Find where the given text appears and provide that cell's center as [x, y] coordinate. 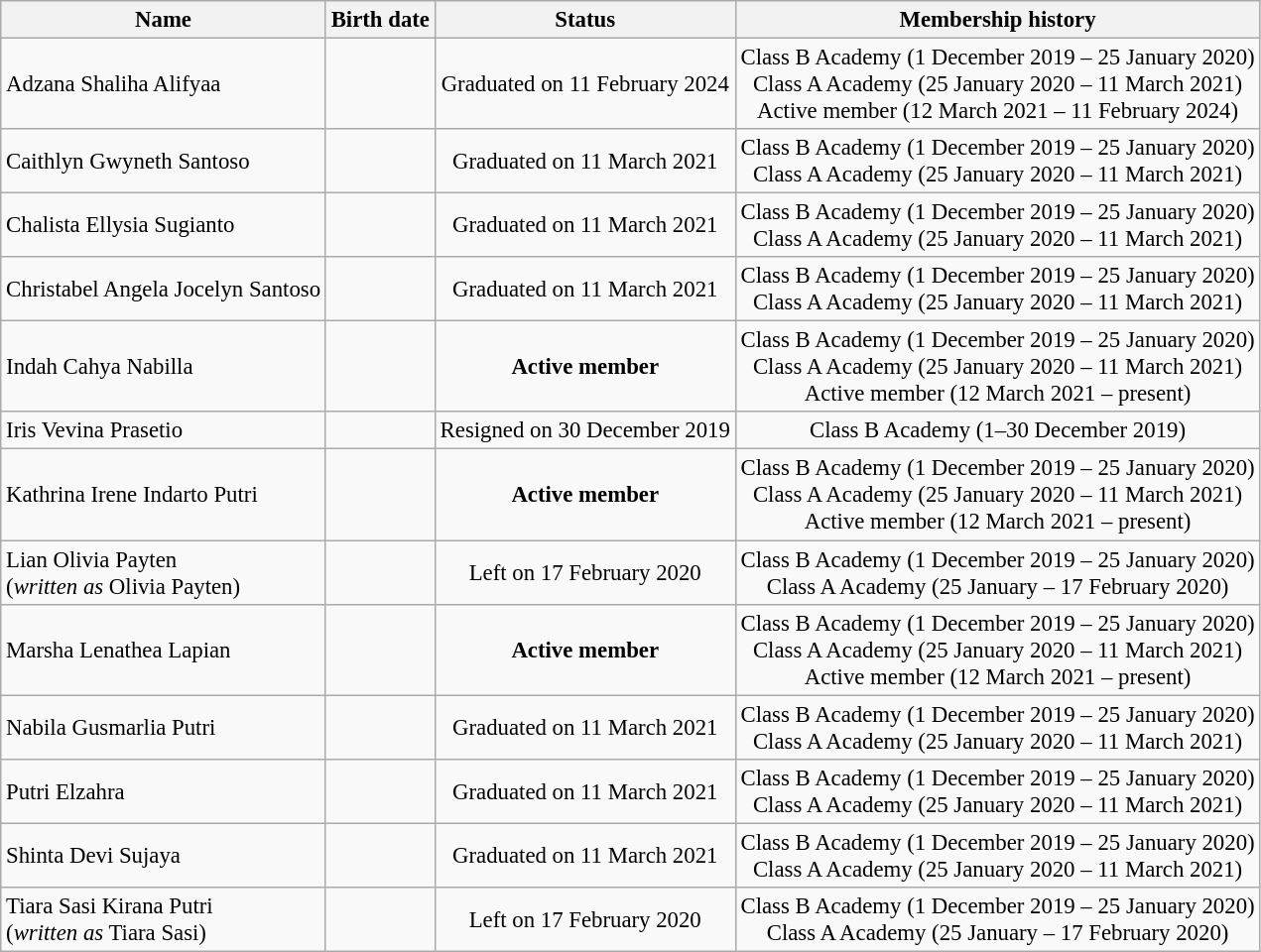
Name [164, 20]
Shinta Devi Sujaya [164, 855]
Marsha Lenathea Lapian [164, 650]
Status [585, 20]
Christabel Angela Jocelyn Santoso [164, 290]
Putri Elzahra [164, 791]
Indah Cahya Nabilla [164, 367]
Tiara Sasi Kirana Putri(written as Tiara Sasi) [164, 920]
Lian Olivia Payten(written as Olivia Payten) [164, 573]
Graduated on 11 February 2024 [585, 84]
Birth date [380, 20]
Iris Vevina Prasetio [164, 431]
Adzana Shaliha Alifyaa [164, 84]
Class B Academy (1–30 December 2019) [998, 431]
Kathrina Irene Indarto Putri [164, 495]
Resigned on 30 December 2019 [585, 431]
Caithlyn Gwyneth Santoso [164, 161]
Nabila Gusmarlia Putri [164, 728]
Membership history [998, 20]
Class B Academy (1 December 2019 – 25 January 2020)Class A Academy (25 January 2020 – 11 March 2021)Active member (12 March 2021 – 11 February 2024) [998, 84]
Chalista Ellysia Sugianto [164, 226]
